For the text-containing cell, return its midpoint in (X, Y) coordinate format. 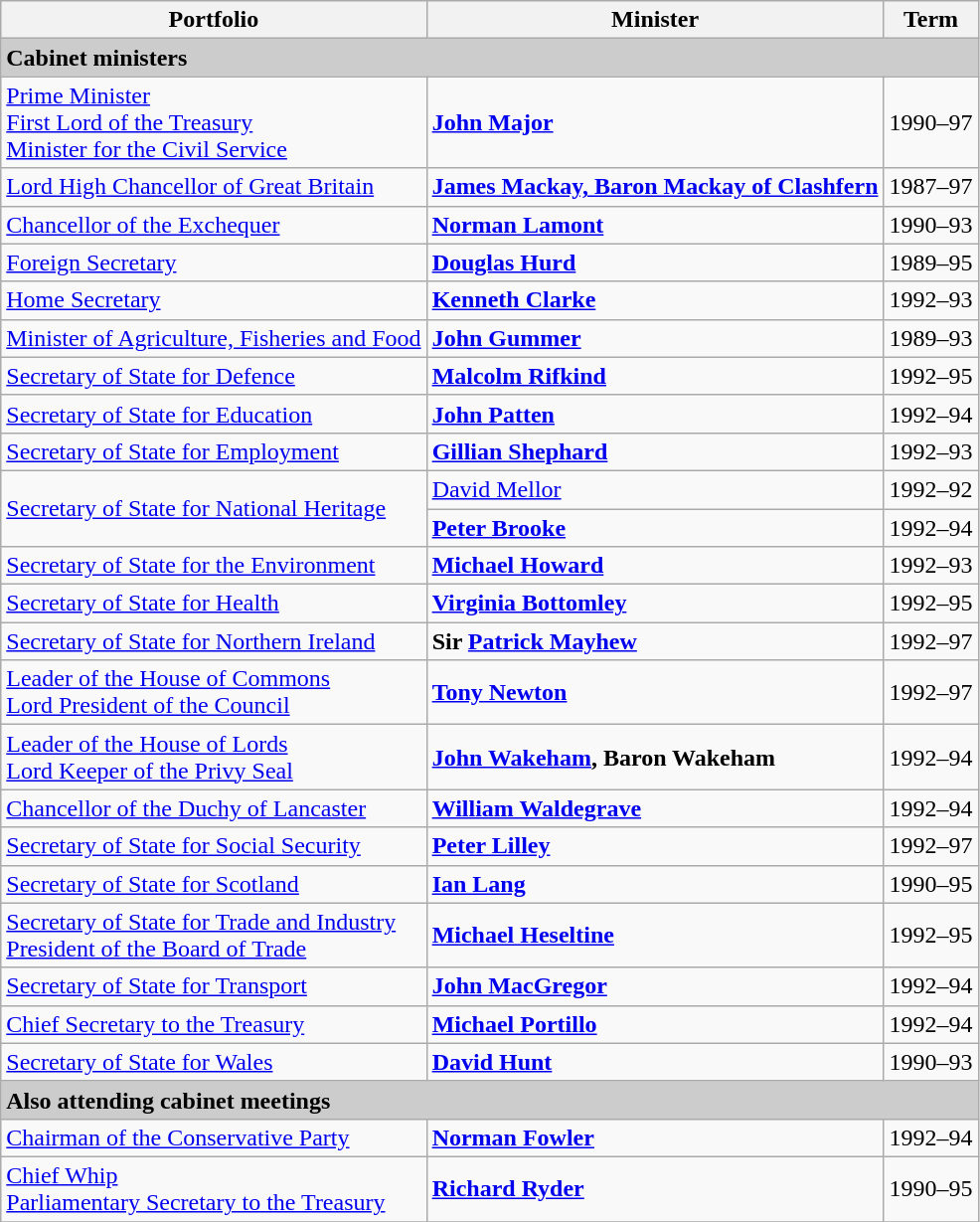
Cabinet ministers (489, 58)
Richard Ryder (655, 1189)
Secretary of State for Defence (214, 376)
Michael Portillo (655, 1024)
Michael Heseltine (655, 935)
1990–97 (930, 122)
Foreign Secretary (214, 262)
Ian Lang (655, 884)
David Mellor (655, 489)
Home Secretary (214, 300)
1989–93 (930, 338)
Leader of the House of LordsLord Keeper of the Privy Seal (214, 758)
Norman Fowler (655, 1137)
Secretary of State for Trade and IndustryPresident of the Board of Trade (214, 935)
Kenneth Clarke (655, 300)
Secretary of State for Employment (214, 451)
Minister (655, 20)
Also attending cabinet meetings (489, 1100)
Sir Patrick Mayhew (655, 641)
Chancellor of the Exchequer (214, 225)
Peter Brooke (655, 528)
Lord High Chancellor of Great Britain (214, 187)
Virginia Bottomley (655, 604)
James Mackay, Baron Mackay of Clashfern (655, 187)
Chancellor of the Duchy of Lancaster (214, 808)
1987–97 (930, 187)
John Major (655, 122)
Secretary of State for Education (214, 414)
John MacGregor (655, 986)
Gillian Shephard (655, 451)
Secretary of State for the Environment (214, 566)
John Wakeham, Baron Wakeham (655, 758)
Michael Howard (655, 566)
John Gummer (655, 338)
Chairman of the Conservative Party (214, 1137)
Secretary of State for Northern Ireland (214, 641)
Term (930, 20)
Leader of the House of CommonsLord President of the Council (214, 692)
Secretary of State for Social Security (214, 846)
Secretary of State for Wales (214, 1062)
Tony Newton (655, 692)
Prime MinisterFirst Lord of the TreasuryMinister for the Civil Service (214, 122)
David Hunt (655, 1062)
Secretary of State for Health (214, 604)
Peter Lilley (655, 846)
Portfolio (214, 20)
1989–95 (930, 262)
Chief WhipParliamentary Secretary to the Treasury (214, 1189)
Secretary of State for Scotland (214, 884)
Secretary of State for National Heritage (214, 508)
Malcolm Rifkind (655, 376)
Douglas Hurd (655, 262)
Secretary of State for Transport (214, 986)
Minister of Agriculture, Fisheries and Food (214, 338)
John Patten (655, 414)
Norman Lamont (655, 225)
1992–92 (930, 489)
William Waldegrave (655, 808)
Chief Secretary to the Treasury (214, 1024)
